Provide the (x, y) coordinate of the cell's center where the given text is located.  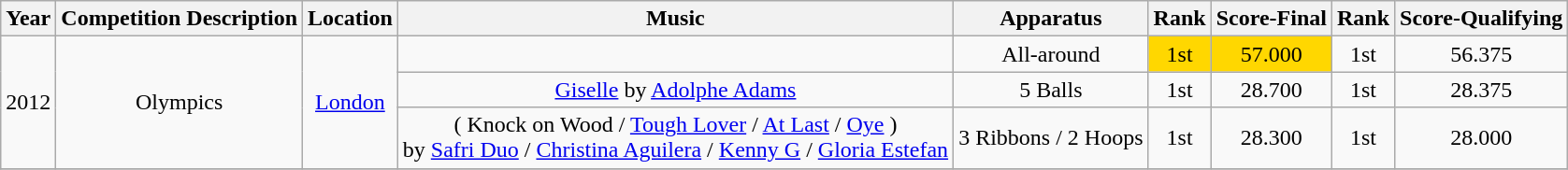
28.700 (1272, 90)
Music (675, 19)
57.000 (1272, 54)
Giselle by Adolphe Adams (675, 90)
28.300 (1272, 138)
Olympics (180, 103)
Apparatus (1051, 19)
Competition Description (180, 19)
56.375 (1481, 54)
Score-Qualifying (1481, 19)
London (351, 103)
28.000 (1481, 138)
Location (351, 19)
5 Balls (1051, 90)
Year (28, 19)
( Knock on Wood / Tough Lover / At Last / Oye ) by Safri Duo / Christina Aguilera / Kenny G / Gloria Estefan (675, 138)
3 Ribbons / 2 Hoops (1051, 138)
All-around (1051, 54)
2012 (28, 103)
28.375 (1481, 90)
Score-Final (1272, 19)
